Find where the given text appears and provide that cell's center as [X, Y] coordinate. 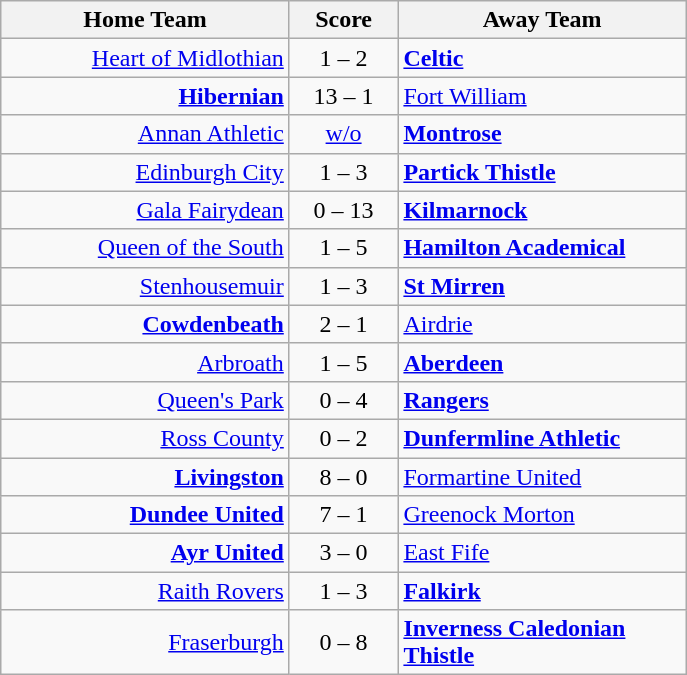
Inverness Caledonian Thistle [542, 642]
Arbroath [146, 362]
Ayr United [146, 553]
St Mirren [542, 286]
Livingston [146, 477]
Queen of the South [146, 248]
2 – 1 [344, 324]
Greenock Morton [542, 515]
Annan Athletic [146, 134]
Formartine United [542, 477]
13 – 1 [344, 96]
0 – 4 [344, 400]
Celtic [542, 58]
Partick Thistle [542, 172]
8 – 0 [344, 477]
Aberdeen [542, 362]
Falkirk [542, 591]
Dundee United [146, 515]
0 – 2 [344, 438]
Airdrie [542, 324]
Fraserburgh [146, 642]
Hamilton Academical [542, 248]
Cowdenbeath [146, 324]
Fort William [542, 96]
Heart of Midlothian [146, 58]
Raith Rovers [146, 591]
Away Team [542, 20]
0 – 13 [344, 210]
East Fife [542, 553]
7 – 1 [344, 515]
Ross County [146, 438]
Home Team [146, 20]
Montrose [542, 134]
1 – 2 [344, 58]
3 – 0 [344, 553]
Kilmarnock [542, 210]
Score [344, 20]
0 – 8 [344, 642]
Rangers [542, 400]
Gala Fairydean [146, 210]
w/o [344, 134]
Edinburgh City [146, 172]
Stenhousemuir [146, 286]
Dunfermline Athletic [542, 438]
Queen's Park [146, 400]
Hibernian [146, 96]
